For the text-containing cell, return its midpoint in [x, y] coordinate format. 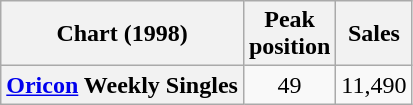
11,490 [374, 85]
Sales [374, 34]
Peakposition [289, 34]
Oricon Weekly Singles [122, 85]
49 [289, 85]
Chart (1998) [122, 34]
